Detect which cell encompasses the target text, then output its [X, Y] center coordinate. 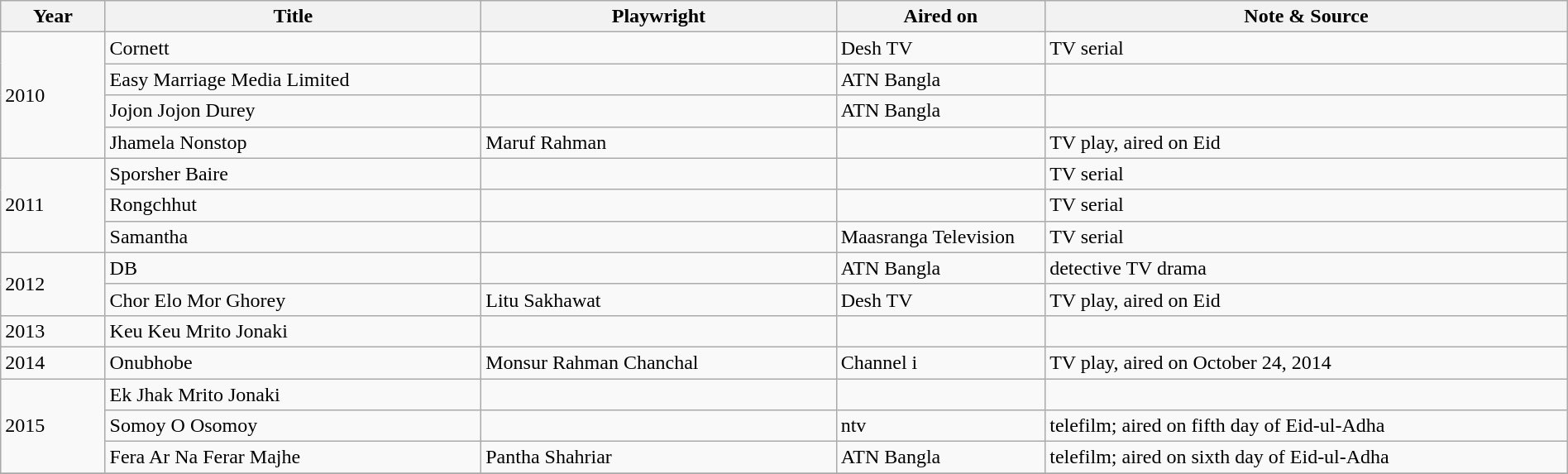
Title [293, 17]
Maasranga Television [941, 237]
Chor Elo Mor Ghorey [293, 299]
Channel i [941, 362]
Ek Jhak Mrito Jonaki [293, 395]
Maruf Rahman [658, 142]
Jojon Jojon Durey [293, 111]
Monsur Rahman Chanchal [658, 362]
Somoy O Osomoy [293, 426]
telefilm; aired on sixth day of Eid-ul-Adha [1307, 457]
Fera Ar Na Ferar Majhe [293, 457]
2014 [53, 362]
Aired on [941, 17]
2010 [53, 95]
telefilm; aired on fifth day of Eid-ul-Adha [1307, 426]
Sporsher Baire [293, 174]
Pantha Shahriar [658, 457]
Easy Marriage Media Limited [293, 79]
Onubhobe [293, 362]
Playwright [658, 17]
detective TV drama [1307, 268]
Samantha [293, 237]
2011 [53, 205]
2012 [53, 284]
ntv [941, 426]
Cornett [293, 48]
Rongchhut [293, 205]
TV play, aired on October 24, 2014 [1307, 362]
Keu Keu Mrito Jonaki [293, 331]
Year [53, 17]
2013 [53, 331]
Litu Sakhawat [658, 299]
DB [293, 268]
Note & Source [1307, 17]
Jhamela Nonstop [293, 142]
2015 [53, 426]
